Output the [x, y] coordinate of the center of the cell containing the given text.  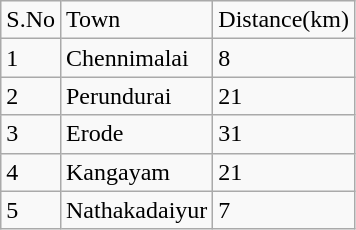
2 [31, 96]
Nathakadaiyur [136, 210]
Distance(km) [284, 20]
31 [284, 134]
Town [136, 20]
Kangayam [136, 172]
S.No [31, 20]
7 [284, 210]
8 [284, 58]
3 [31, 134]
5 [31, 210]
Chennimalai [136, 58]
Perundurai [136, 96]
4 [31, 172]
1 [31, 58]
Erode [136, 134]
